From the cell containing the given text, extract its center point as (X, Y) coordinate. 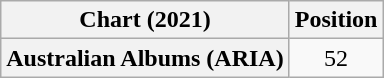
52 (336, 58)
Australian Albums (ARIA) (145, 58)
Chart (2021) (145, 20)
Position (336, 20)
